Search for the cell housing the specified text and yield its [x, y] center coordinate. 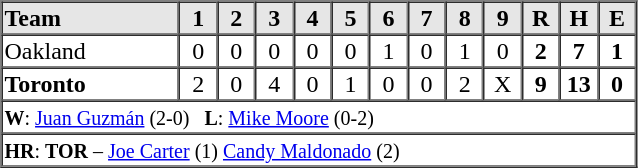
Toronto [91, 84]
Team [91, 18]
8 [465, 18]
Oakland [91, 50]
6 [388, 18]
X [503, 84]
5 [350, 18]
3 [274, 18]
E [617, 18]
13 [579, 84]
H [579, 18]
W: Juan Guzmán (2-0) L: Mike Moore (0-2) [319, 116]
R [541, 18]
HR: TOR – Joe Carter (1) Candy Maldonado (2) [319, 150]
